Return (x, y) of the center of cell containing provided text 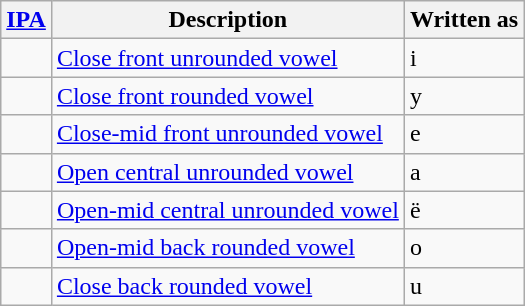
o (464, 248)
Open-mid central unrounded vowel (228, 210)
Written as (464, 20)
Close-mid front unrounded vowel (228, 134)
Close front unrounded vowel (228, 58)
u (464, 286)
Description (228, 20)
Open central unrounded vowel (228, 172)
Close back rounded vowel (228, 286)
a (464, 172)
Close front rounded vowel (228, 96)
IPA (26, 20)
y (464, 96)
ë (464, 210)
Open-mid back rounded vowel (228, 248)
e (464, 134)
i (464, 58)
